Find where the given text appears and provide that cell's center as (X, Y) coordinate. 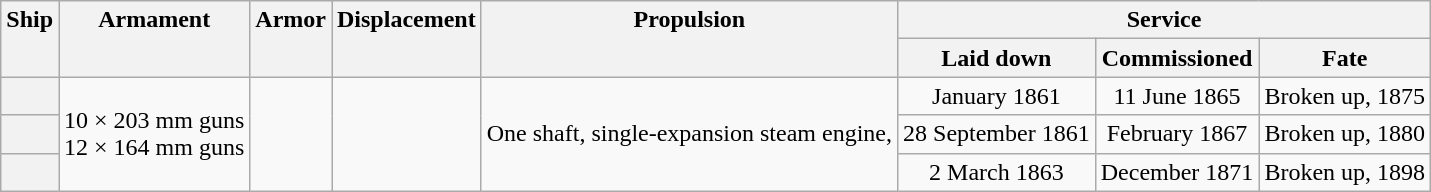
10 × 203 mm guns12 × 164 mm guns (154, 134)
Broken up, 1898 (1345, 172)
Broken up, 1880 (1345, 134)
February 1867 (1177, 134)
December 1871 (1177, 172)
January 1861 (997, 96)
Broken up, 1875 (1345, 96)
11 June 1865 (1177, 96)
Commissioned (1177, 58)
Armor (291, 39)
Propulsion (689, 39)
Service (1164, 20)
28 September 1861 (997, 134)
Armament (154, 39)
Laid down (997, 58)
One shaft, single-expansion steam engine, (689, 134)
Displacement (407, 39)
Ship (30, 39)
Fate (1345, 58)
2 March 1863 (997, 172)
